Capture the cell that displays the provided text and extract its [x, y] central coordinate. 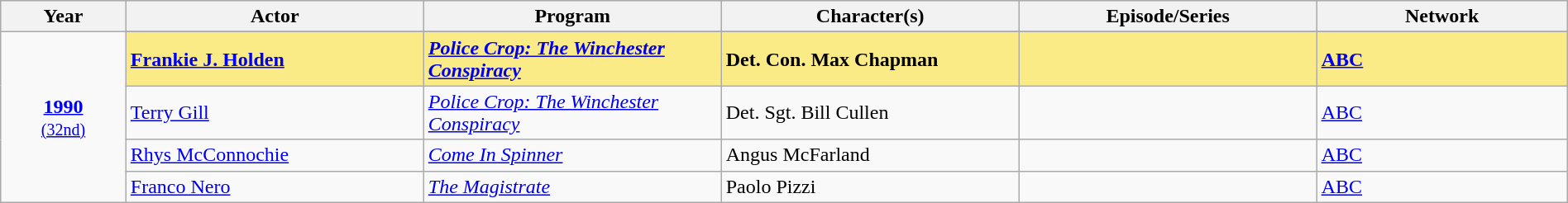
Franco Nero [275, 186]
Det. Sgt. Bill Cullen [870, 112]
The Magistrate [572, 186]
Det. Con. Max Chapman [870, 59]
Terry Gill [275, 112]
Frankie J. Holden [275, 59]
Program [572, 17]
Character(s) [870, 17]
Episode/Series [1168, 17]
Come In Spinner [572, 155]
1990(32nd) [64, 117]
Actor [275, 17]
Paolo Pizzi [870, 186]
Network [1442, 17]
Angus McFarland [870, 155]
Year [64, 17]
Rhys McConnochie [275, 155]
